Determine the (X, Y) coordinate at the center of the cell enclosing the given text.  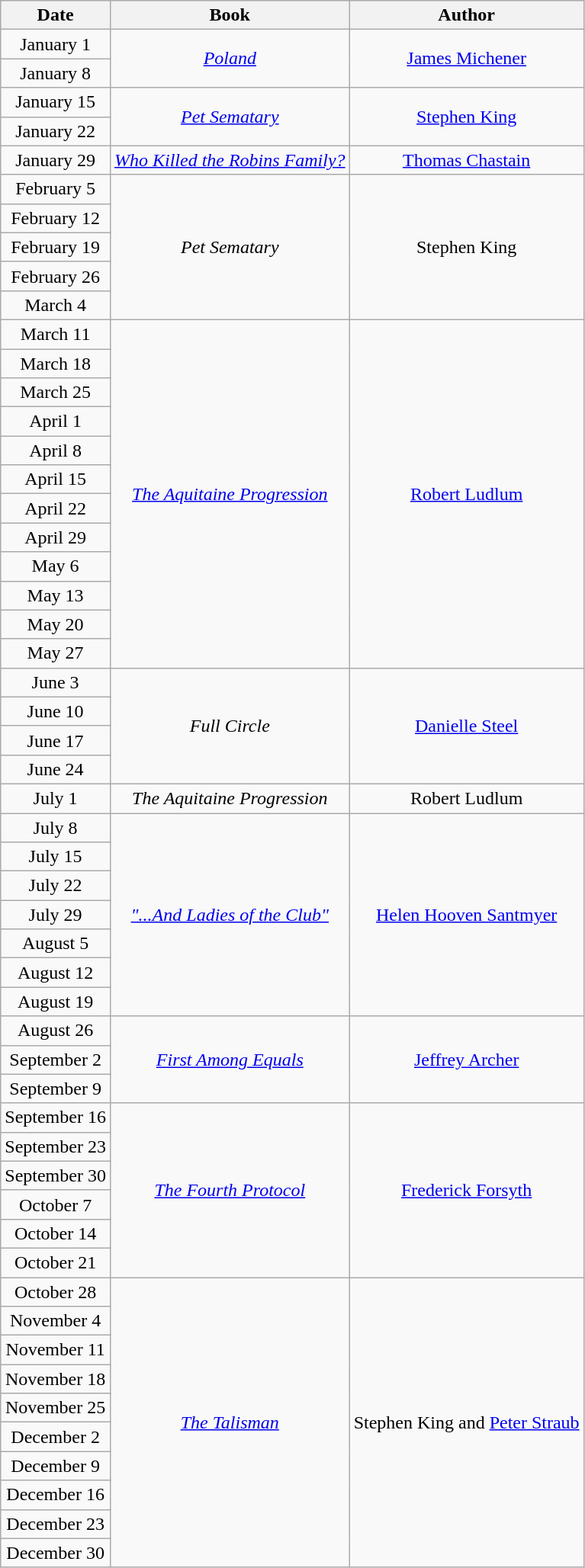
Who Killed the Robins Family? (230, 160)
April 8 (56, 451)
October 14 (56, 1233)
October 21 (56, 1262)
December 30 (56, 1553)
January 8 (56, 73)
September 16 (56, 1117)
February 12 (56, 218)
September 2 (56, 1060)
May 27 (56, 653)
First Among Equals (230, 1060)
March 25 (56, 393)
June 24 (56, 769)
April 15 (56, 479)
July 8 (56, 827)
The Talisman (230, 1422)
February 26 (56, 276)
October 7 (56, 1204)
December 16 (56, 1495)
December 23 (56, 1524)
April 29 (56, 537)
July 22 (56, 886)
August 19 (56, 1002)
June 3 (56, 682)
August 12 (56, 973)
Jeffrey Archer (467, 1060)
September 30 (56, 1175)
The Fourth Protocol (230, 1190)
November 4 (56, 1321)
"...And Ladies of the Club" (230, 914)
Poland (230, 59)
Danielle Steel (467, 726)
Date (56, 15)
July 29 (56, 915)
June 10 (56, 711)
August 26 (56, 1031)
January 1 (56, 44)
November 18 (56, 1379)
July 15 (56, 857)
Helen Hooven Santmyer (467, 914)
November 11 (56, 1350)
May 20 (56, 624)
February 19 (56, 247)
September 9 (56, 1089)
December 2 (56, 1437)
March 18 (56, 364)
February 5 (56, 189)
January 15 (56, 102)
Frederick Forsyth (467, 1190)
August 5 (56, 944)
January 29 (56, 160)
November 25 (56, 1408)
December 9 (56, 1466)
Author (467, 15)
March 11 (56, 334)
Thomas Chastain (467, 160)
James Michener (467, 59)
June 17 (56, 740)
Full Circle (230, 726)
October 28 (56, 1292)
July 1 (56, 798)
May 6 (56, 566)
May 13 (56, 595)
April 22 (56, 508)
September 23 (56, 1146)
March 4 (56, 305)
Stephen King and Peter Straub (467, 1422)
April 1 (56, 422)
January 22 (56, 131)
Book (230, 15)
